Pinpoint the cell where the given text exists, returning its (x, y) midpoint coordinate. 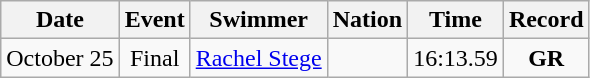
Nation (367, 20)
Rachel Stege (258, 58)
Date (60, 20)
GR (546, 58)
October 25 (60, 58)
16:13.59 (456, 58)
Time (456, 20)
Final (154, 58)
Record (546, 20)
Event (154, 20)
Swimmer (258, 20)
